Detect which cell encompasses the target text, then output its (X, Y) center coordinate. 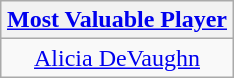
Alicia DeVaughn (116, 58)
Most Valuable Player (116, 20)
